Pinpoint the cell where the given text exists, returning its (x, y) midpoint coordinate. 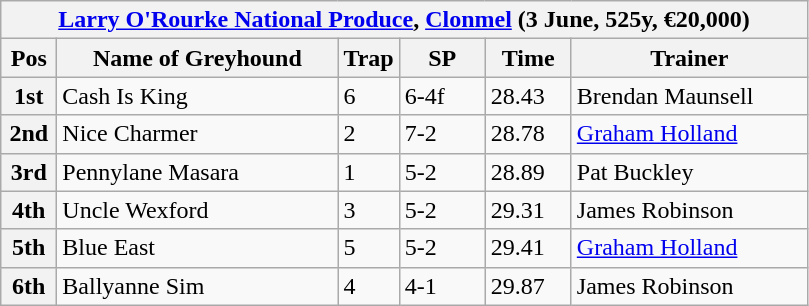
Cash Is King (198, 96)
6th (29, 286)
5 (368, 248)
Larry O'Rourke National Produce, Clonmel (3 June, 525y, €20,000) (404, 20)
Name of Greyhound (198, 58)
29.87 (528, 286)
Trap (368, 58)
Pat Buckley (689, 172)
Pennylane Masara (198, 172)
6-4f (442, 96)
1st (29, 96)
Nice Charmer (198, 134)
6 (368, 96)
Ballyanne Sim (198, 286)
29.31 (528, 210)
Pos (29, 58)
4th (29, 210)
Trainer (689, 58)
Time (528, 58)
28.89 (528, 172)
3rd (29, 172)
7-2 (442, 134)
4 (368, 286)
Blue East (198, 248)
28.78 (528, 134)
Uncle Wexford (198, 210)
SP (442, 58)
1 (368, 172)
4-1 (442, 286)
2nd (29, 134)
3 (368, 210)
5th (29, 248)
Brendan Maunsell (689, 96)
28.43 (528, 96)
29.41 (528, 248)
2 (368, 134)
